Scan for the cell matching the given text and deliver its (X, Y) coordinate at center. 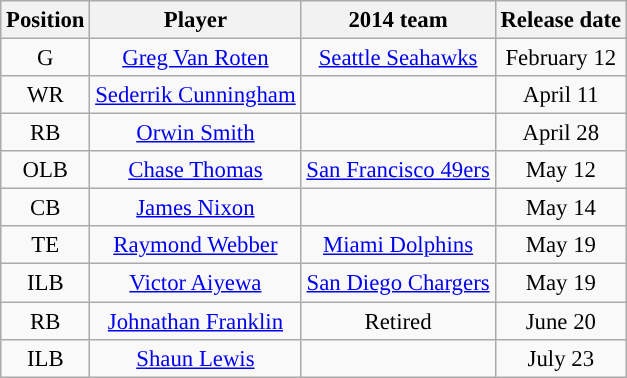
WR (46, 95)
G (46, 58)
Seattle Seahawks (398, 58)
San Diego Chargers (398, 283)
Position (46, 20)
May 12 (560, 170)
Greg Van Roten (196, 58)
Retired (398, 321)
Miami Dolphins (398, 245)
Chase Thomas (196, 170)
2014 team (398, 20)
CB (46, 208)
Raymond Webber (196, 245)
Johnathan Franklin (196, 321)
Shaun Lewis (196, 358)
OLB (46, 170)
July 23 (560, 358)
February 12 (560, 58)
April 28 (560, 133)
San Francisco 49ers (398, 170)
Sederrik Cunningham (196, 95)
Player (196, 20)
April 11 (560, 95)
May 14 (560, 208)
Orwin Smith (196, 133)
Victor Aiyewa (196, 283)
TE (46, 245)
James Nixon (196, 208)
June 20 (560, 321)
Release date (560, 20)
